Scan for the cell matching the given text and deliver its [X, Y] coordinate at center. 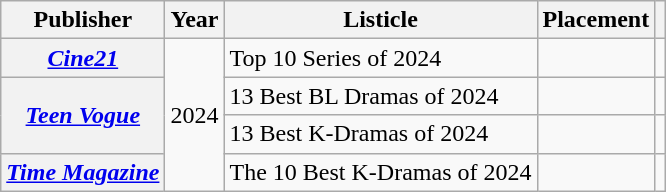
The 10 Best K-Dramas of 2024 [380, 172]
Top 10 Series of 2024 [380, 58]
2024 [194, 115]
Time Magazine [83, 172]
Teen Vogue [83, 115]
Year [194, 20]
13 Best BL Dramas of 2024 [380, 96]
13 Best K-Dramas of 2024 [380, 134]
Publisher [83, 20]
Listicle [380, 20]
Placement [596, 20]
Cine21 [83, 58]
